Identify which cell holds the provided text, then report its (X, Y) central coordinate. 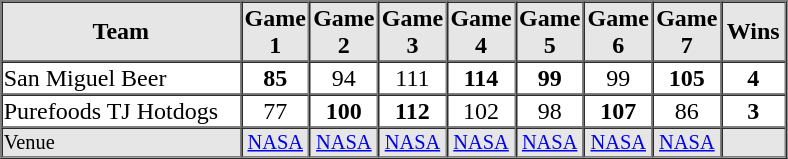
112 (412, 110)
Venue (121, 143)
4 (753, 78)
102 (482, 110)
98 (550, 110)
Game 5 (550, 32)
114 (482, 78)
Game 7 (688, 32)
Wins (753, 32)
86 (688, 110)
3 (753, 110)
Game 3 (412, 32)
Game 6 (618, 32)
107 (618, 110)
105 (688, 78)
100 (344, 110)
Team (121, 32)
Game 4 (482, 32)
94 (344, 78)
Game 1 (276, 32)
Purefoods TJ Hotdogs (121, 110)
San Miguel Beer (121, 78)
Game 2 (344, 32)
77 (276, 110)
111 (412, 78)
85 (276, 78)
